From the cell containing the given text, extract its center point as [x, y] coordinate. 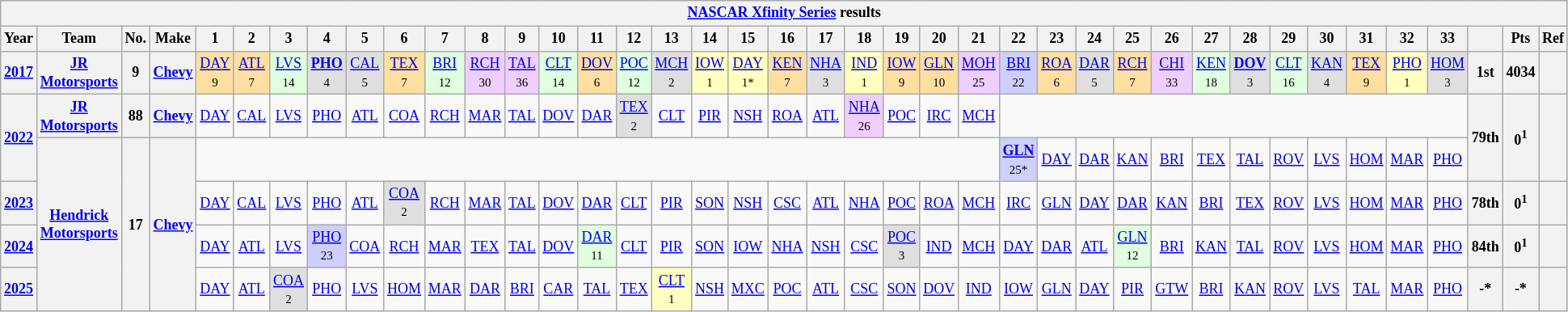
ATL7 [252, 73]
3 [289, 39]
2022 [19, 137]
2025 [19, 289]
BRI22 [1018, 73]
PHO1 [1407, 73]
79th [1486, 137]
Pts [1521, 39]
22 [1018, 39]
24 [1094, 39]
HOM3 [1448, 73]
2017 [19, 73]
DAY1* [748, 73]
CLT1 [672, 289]
6 [404, 39]
4 [327, 39]
DAR5 [1094, 73]
GLN25* [1018, 159]
TEX2 [634, 116]
No. [136, 39]
8 [485, 39]
10 [558, 39]
KAN4 [1327, 73]
14 [710, 39]
Team [79, 39]
7 [445, 39]
MXC [748, 289]
1 [215, 39]
30 [1327, 39]
MCH2 [672, 73]
23 [1057, 39]
DAR11 [597, 247]
26 [1172, 39]
DOV6 [597, 73]
NHA3 [826, 73]
RCH30 [485, 73]
PHO4 [327, 73]
27 [1212, 39]
33 [1448, 39]
84th [1486, 247]
LVS14 [289, 73]
CLT16 [1288, 73]
NASCAR Xfinity Series results [784, 13]
29 [1288, 39]
TAL36 [522, 73]
CHI33 [1172, 73]
TEX9 [1366, 73]
5 [365, 39]
2023 [19, 203]
1st [1486, 73]
RCH7 [1132, 73]
MOH25 [978, 73]
13 [672, 39]
11 [597, 39]
ROA6 [1057, 73]
4034 [1521, 73]
TEX7 [404, 73]
Ref [1553, 39]
KEN7 [787, 73]
IOW9 [902, 73]
KEN18 [1212, 73]
IOW1 [710, 73]
25 [1132, 39]
16 [787, 39]
IND1 [864, 73]
POC12 [634, 73]
31 [1366, 39]
GLN10 [939, 73]
Year [19, 39]
18 [864, 39]
32 [1407, 39]
15 [748, 39]
28 [1250, 39]
88 [136, 116]
Hendrick Motorsports [79, 225]
GTW [1172, 289]
PHO23 [327, 247]
12 [634, 39]
GLN12 [1132, 247]
21 [978, 39]
2 [252, 39]
NHA26 [864, 116]
Make [173, 39]
20 [939, 39]
CLT14 [558, 73]
BRI12 [445, 73]
DOV3 [1250, 73]
CAR [558, 289]
DAY9 [215, 73]
19 [902, 39]
78th [1486, 203]
2024 [19, 247]
POC3 [902, 247]
CAL5 [365, 73]
